Find where the given text appears and provide that cell's center as [X, Y] coordinate. 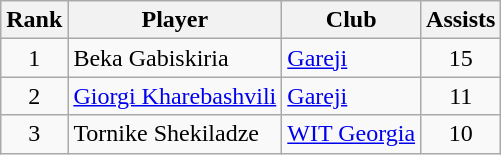
10 [461, 134]
Giorgi Kharebashvili [175, 96]
Rank [34, 20]
Club [352, 20]
3 [34, 134]
WIT Georgia [352, 134]
1 [34, 58]
Tornike Shekiladze [175, 134]
Beka Gabiskiria [175, 58]
11 [461, 96]
Player [175, 20]
15 [461, 58]
2 [34, 96]
Assists [461, 20]
